Locate the cell with the specified text and output its (X, Y) center coordinate. 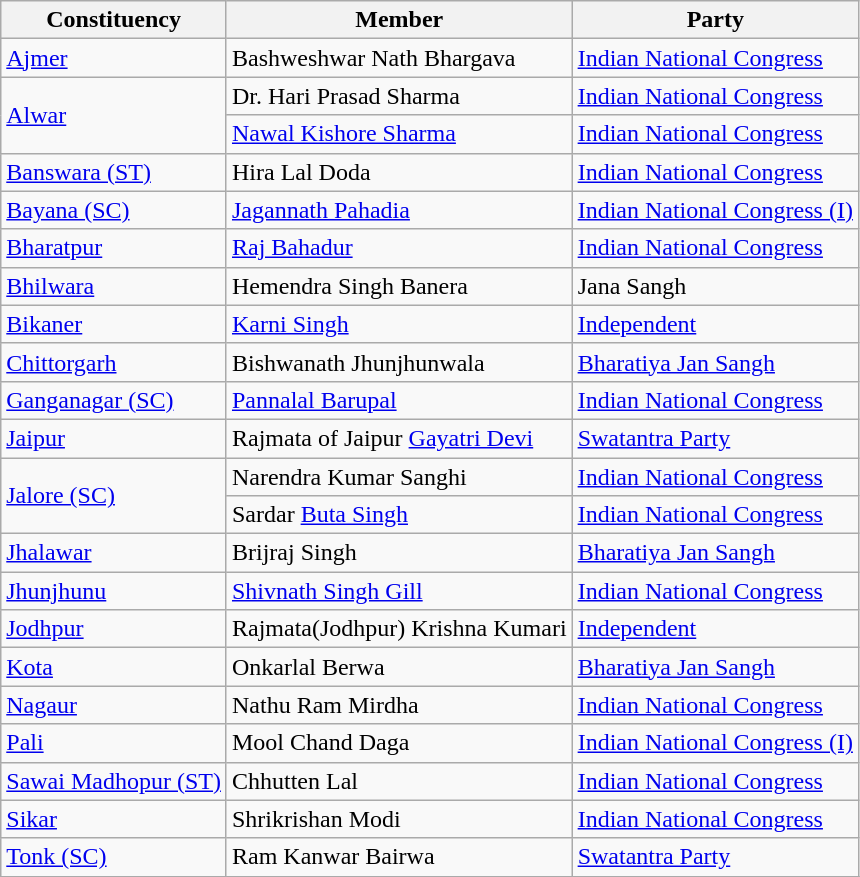
Rajmata(Jodhpur) Krishna Kumari (399, 629)
Brijraj Singh (399, 553)
Nawal Kishore Sharma (399, 134)
Bishwanath Jhunjhunwala (399, 362)
Pannalal Barupal (399, 400)
Kota (114, 667)
Rajmata of Jaipur Gayatri Devi (399, 438)
Chittorgarh (114, 362)
Hira Lal Doda (399, 172)
Onkarlal Berwa (399, 667)
Jaipur (114, 438)
Jodhpur (114, 629)
Bhilwara (114, 286)
Chhutten Lal (399, 781)
Jana Sangh (715, 286)
Alwar (114, 115)
Karni Singh (399, 324)
Ajmer (114, 58)
Shrikrishan Modi (399, 819)
Ganganagar (SC) (114, 400)
Party (715, 20)
Sawai Madhopur (ST) (114, 781)
Nathu Ram Mirdha (399, 705)
Bharatpur (114, 248)
Jhunjhunu (114, 591)
Bashweshwar Nath Bhargava (399, 58)
Hemendra Singh Banera (399, 286)
Shivnath Singh Gill (399, 591)
Mool Chand Daga (399, 743)
Pali (114, 743)
Sardar Buta Singh (399, 515)
Bayana (SC) (114, 210)
Dr. Hari Prasad Sharma (399, 96)
Tonk (SC) (114, 857)
Bikaner (114, 324)
Raj Bahadur (399, 248)
Nagaur (114, 705)
Banswara (ST) (114, 172)
Narendra Kumar Sanghi (399, 477)
Member (399, 20)
Constituency (114, 20)
Jhalawar (114, 553)
Jagannath Pahadia (399, 210)
Ram Kanwar Bairwa (399, 857)
Jalore (SC) (114, 496)
Sikar (114, 819)
